From the cell containing the given text, extract its center point as (x, y) coordinate. 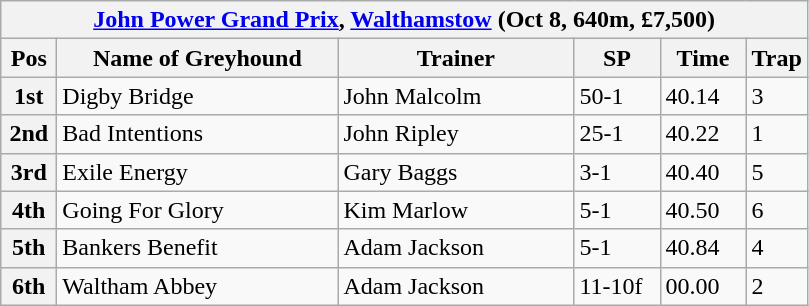
00.00 (703, 286)
6th (29, 286)
Going For Glory (198, 210)
1st (29, 96)
4th (29, 210)
1 (776, 134)
2nd (29, 134)
Name of Greyhound (198, 58)
50-1 (617, 96)
Waltham Abbey (198, 286)
40.14 (703, 96)
2 (776, 286)
3-1 (617, 172)
Time (703, 58)
Kim Marlow (456, 210)
SP (617, 58)
40.40 (703, 172)
6 (776, 210)
Gary Baggs (456, 172)
John Power Grand Prix, Walthamstow (Oct 8, 640m, £7,500) (404, 20)
Bankers Benefit (198, 248)
Pos (29, 58)
John Ripley (456, 134)
40.50 (703, 210)
Digby Bridge (198, 96)
Bad Intentions (198, 134)
40.22 (703, 134)
11-10f (617, 286)
25-1 (617, 134)
John Malcolm (456, 96)
Trainer (456, 58)
5 (776, 172)
5th (29, 248)
40.84 (703, 248)
4 (776, 248)
Exile Energy (198, 172)
Trap (776, 58)
3rd (29, 172)
3 (776, 96)
